Find where the given text appears and provide that cell's center as [x, y] coordinate. 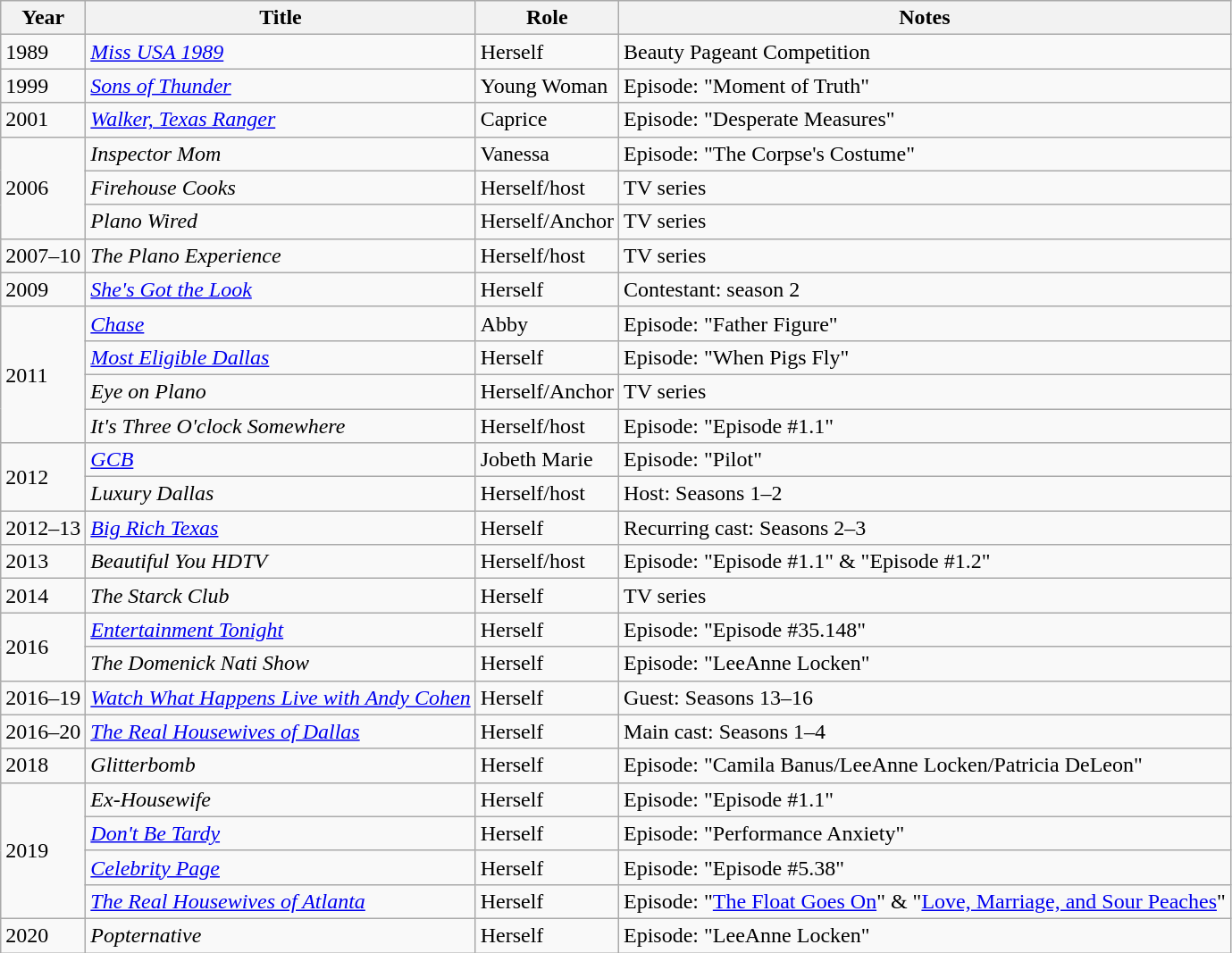
Year [43, 18]
Episode: "Episode #1.1" & "Episode #1.2" [926, 562]
2016 [43, 647]
Episode: "Father Figure" [926, 323]
Episode: "Performance Anxiety" [926, 833]
Contestant: season 2 [926, 289]
Firehouse Cooks [281, 188]
2016–19 [43, 698]
2009 [43, 289]
2007–10 [43, 255]
Entertainment Tonight [281, 630]
2013 [43, 562]
2006 [43, 188]
She's Got the Look [281, 289]
Episode: "Episode #5.38" [926, 867]
Ex-Housewife [281, 799]
Notes [926, 18]
Role [547, 18]
1999 [43, 86]
Caprice [547, 120]
Episode: "The Float Goes On" & "Love, Marriage, and Sour Peaches" [926, 901]
Vanessa [547, 154]
Title [281, 18]
Chase [281, 323]
2016–20 [43, 731]
Popternative [281, 935]
Episode: "Camila Banus/LeeAnne Locken/Patricia DeLeon" [926, 765]
The Real Housewives of Dallas [281, 731]
Guest: Seasons 13–16 [926, 698]
Beauty Pageant Competition [926, 52]
Watch What Happens Live with Andy Cohen [281, 698]
Abby [547, 323]
Jobeth Marie [547, 460]
Episode: "When Pigs Fly" [926, 357]
Plano Wired [281, 222]
Walker, Texas Ranger [281, 120]
Celebrity Page [281, 867]
Main cast: Seasons 1–4 [926, 731]
Big Rich Texas [281, 528]
Sons of Thunder [281, 86]
Inspector Mom [281, 154]
Host: Seasons 1–2 [926, 494]
It's Three O'clock Somewhere [281, 426]
Miss USA 1989 [281, 52]
2014 [43, 596]
The Starck Club [281, 596]
1989 [43, 52]
The Real Housewives of Atlanta [281, 901]
2011 [43, 374]
2018 [43, 765]
Episode: "Desperate Measures" [926, 120]
The Domenick Nati Show [281, 664]
Beautiful You HDTV [281, 562]
Most Eligible Dallas [281, 357]
Luxury Dallas [281, 494]
Episode: "Moment of Truth" [926, 86]
The Plano Experience [281, 255]
Eye on Plano [281, 391]
2019 [43, 850]
Recurring cast: Seasons 2–3 [926, 528]
Episode: "Pilot" [926, 460]
Episode: "Episode #35.148" [926, 630]
Young Woman [547, 86]
2001 [43, 120]
2012 [43, 477]
Don't Be Tardy [281, 833]
GCB [281, 460]
2012–13 [43, 528]
2020 [43, 935]
Glitterbomb [281, 765]
Episode: "The Corpse's Costume" [926, 154]
